Determine the (X, Y) coordinate at the center of the cell enclosing the given text.  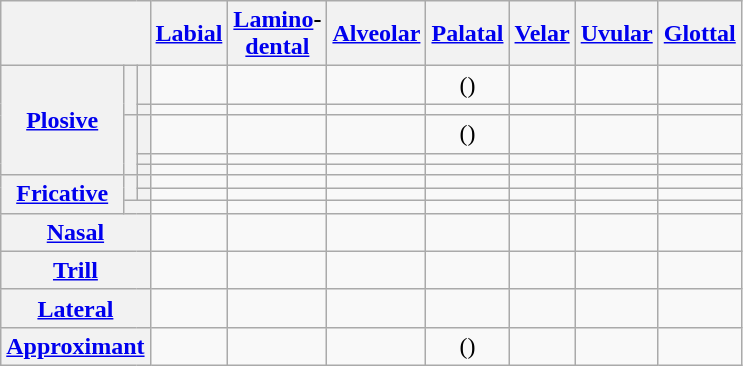
Glottal (700, 34)
Fricative (62, 194)
Velar (542, 34)
Labial (189, 34)
Plosive (62, 120)
Lateral (76, 308)
Palatal (468, 34)
Trill (76, 270)
Lamino-dental (278, 34)
Approximant (76, 346)
Nasal (76, 232)
Uvular (616, 34)
Alveolar (376, 34)
